Return the (X, Y) coordinate for the center point of the cell that contains the specified text.  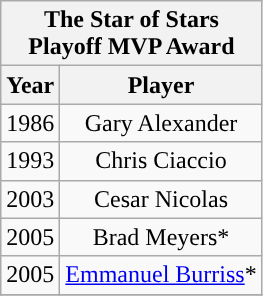
Emmanuel Burriss* (161, 275)
Brad Meyers* (161, 237)
1986 (30, 123)
1993 (30, 161)
Year (30, 85)
Chris Ciaccio (161, 161)
Gary Alexander (161, 123)
Player (161, 85)
2003 (30, 199)
Cesar Nicolas (161, 199)
The Star of Stars Playoff MVP Award (132, 34)
